Search for the cell housing the specified text and yield its (x, y) center coordinate. 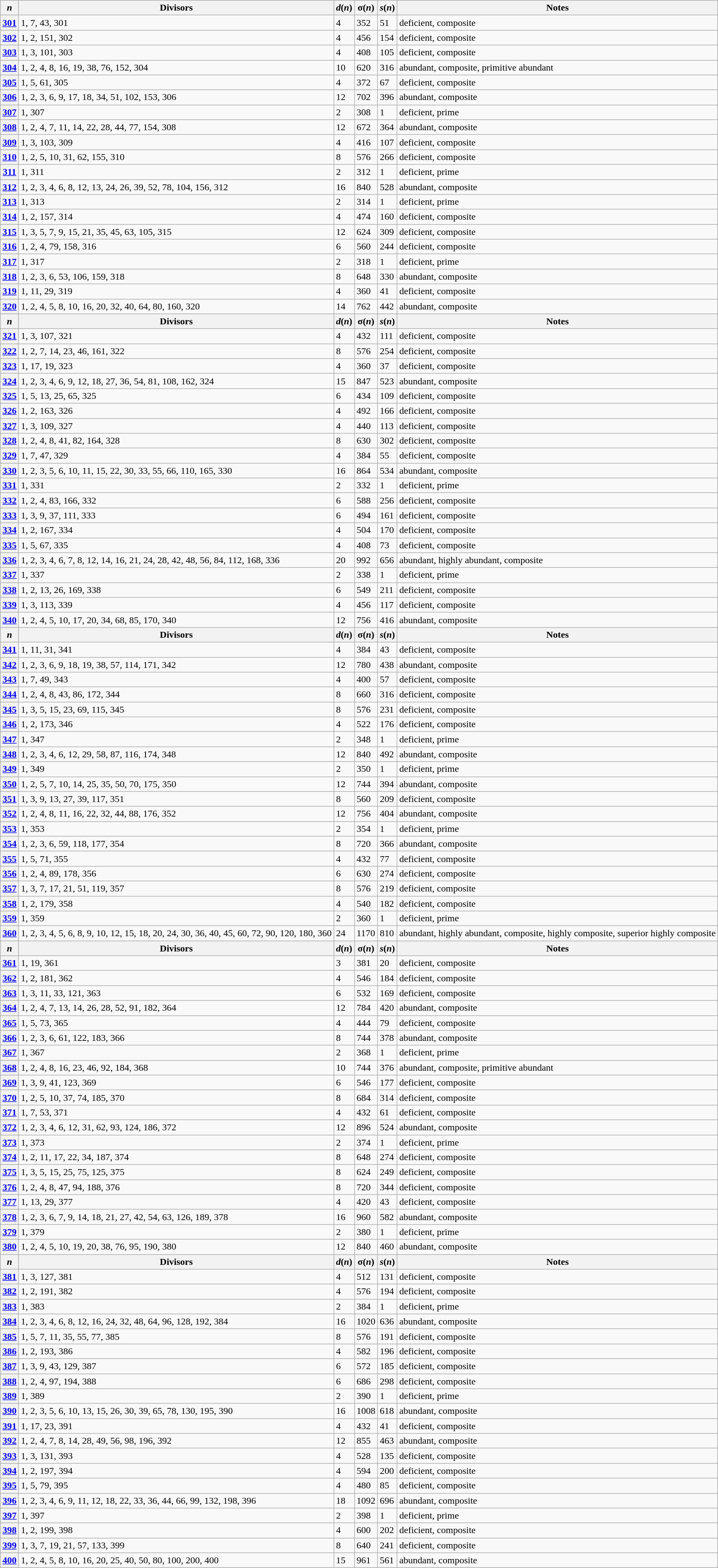
1, 2, 3, 6, 9, 17, 18, 34, 51, 102, 153, 306 (177, 97)
549 (366, 590)
686 (366, 1381)
382 (9, 1292)
323 (9, 366)
532 (366, 993)
1, 2, 4, 8, 16, 23, 46, 92, 184, 368 (177, 1068)
1, 2, 191, 382 (177, 1292)
1, 2, 7, 14, 23, 46, 161, 322 (177, 351)
37 (387, 366)
67 (387, 82)
1, 2, 4, 5, 8, 10, 16, 20, 32, 40, 64, 80, 160, 320 (177, 306)
762 (366, 306)
1, 2, 3, 4, 5, 6, 8, 9, 10, 12, 15, 18, 20, 24, 30, 36, 40, 45, 60, 72, 90, 120, 180, 360 (177, 933)
244 (387, 247)
219 (387, 888)
322 (9, 351)
367 (9, 1053)
310 (9, 157)
1, 3, 7, 17, 21, 51, 119, 357 (177, 888)
209 (387, 799)
177 (387, 1082)
365 (9, 1023)
369 (9, 1082)
1008 (366, 1411)
111 (387, 336)
404 (387, 814)
1, 2, 4, 5, 10, 17, 20, 34, 68, 85, 170, 340 (177, 620)
1, 2, 3, 6, 59, 118, 177, 354 (177, 844)
383 (9, 1306)
1, 17, 23, 391 (177, 1426)
1, 2, 4, 8, 43, 86, 172, 344 (177, 695)
780 (366, 665)
672 (366, 127)
810 (387, 933)
1, 3, 5, 7, 9, 15, 21, 35, 45, 63, 105, 315 (177, 232)
182 (387, 903)
540 (366, 903)
1, 5, 67, 335 (177, 545)
534 (387, 471)
321 (9, 336)
79 (387, 1023)
444 (366, 1023)
1, 2, 4, 97, 194, 388 (177, 1381)
305 (9, 82)
266 (387, 157)
1, 353 (177, 829)
334 (9, 530)
1, 2, 4, 7, 8, 14, 28, 49, 56, 98, 196, 392 (177, 1441)
1, 349 (177, 769)
24 (344, 933)
1, 397 (177, 1515)
440 (366, 426)
375 (9, 1172)
355 (9, 859)
1, 5, 61, 305 (177, 82)
311 (9, 172)
1, 3, 9, 43, 129, 387 (177, 1366)
389 (9, 1396)
349 (9, 769)
1, 2, 3, 6, 61, 122, 183, 366 (177, 1038)
1, 2, 4, 89, 178, 356 (177, 873)
397 (9, 1515)
588 (366, 500)
340 (9, 620)
1170 (366, 933)
1, 7, 53, 371 (177, 1112)
313 (9, 202)
1, 3, 9, 13, 27, 39, 117, 351 (177, 799)
356 (9, 873)
1, 3, 101, 303 (177, 53)
1, 3, 107, 321 (177, 336)
1, 337 (177, 575)
331 (9, 486)
387 (9, 1366)
438 (387, 665)
327 (9, 426)
135 (387, 1456)
1, 2, 4, 83, 166, 332 (177, 500)
1, 2, 4, 79, 158, 316 (177, 247)
1, 2, 167, 334 (177, 530)
357 (9, 888)
1, 2, 173, 346 (177, 724)
442 (387, 306)
784 (366, 1008)
298 (387, 1381)
1, 2, 5, 7, 10, 14, 25, 35, 50, 70, 175, 350 (177, 784)
169 (387, 993)
1, 5, 7, 11, 35, 55, 77, 385 (177, 1336)
1, 5, 79, 395 (177, 1486)
170 (387, 530)
660 (366, 695)
1, 5, 13, 25, 65, 325 (177, 396)
319 (9, 291)
388 (9, 1381)
254 (387, 351)
184 (387, 978)
1, 2, 4, 7, 13, 14, 26, 28, 52, 91, 182, 364 (177, 1008)
335 (9, 545)
1, 2, 157, 314 (177, 217)
1, 3, 7, 19, 21, 57, 133, 399 (177, 1545)
1, 311 (177, 172)
333 (9, 515)
1, 2, 3, 5, 6, 10, 11, 15, 22, 30, 33, 55, 66, 110, 165, 330 (177, 471)
1, 2, 3, 6, 53, 106, 159, 318 (177, 276)
1, 389 (177, 1396)
161 (387, 515)
317 (9, 262)
618 (387, 1411)
85 (387, 1486)
1, 2, 199, 398 (177, 1530)
1, 2, 197, 394 (177, 1471)
211 (387, 590)
1, 13, 29, 377 (177, 1202)
1, 331 (177, 486)
1, 3, 5, 15, 23, 69, 115, 345 (177, 709)
196 (387, 1351)
594 (366, 1471)
393 (9, 1456)
620 (366, 67)
160 (387, 217)
395 (9, 1486)
353 (9, 829)
329 (9, 456)
1, 17, 19, 323 (177, 366)
1, 2, 4, 7, 11, 14, 22, 28, 44, 77, 154, 308 (177, 127)
377 (9, 1202)
385 (9, 1336)
896 (366, 1127)
1, 19, 361 (177, 963)
109 (387, 396)
1, 307 (177, 112)
131 (387, 1277)
362 (9, 978)
358 (9, 903)
73 (387, 545)
480 (366, 1486)
345 (9, 709)
1092 (366, 1501)
392 (9, 1441)
1, 5, 71, 355 (177, 859)
315 (9, 232)
1, 2, 13, 26, 169, 338 (177, 590)
1, 2, 3, 4, 6, 12, 29, 58, 87, 116, 174, 348 (177, 754)
abundant, highly abundant, composite (558, 560)
636 (387, 1321)
370 (9, 1097)
61 (387, 1112)
363 (9, 993)
307 (9, 112)
342 (9, 665)
347 (9, 739)
202 (387, 1530)
1, 2, 4, 5, 10, 19, 20, 38, 76, 95, 190, 380 (177, 1247)
504 (366, 530)
117 (387, 605)
339 (9, 605)
1, 5, 73, 365 (177, 1023)
494 (366, 515)
1, 2, 3, 4, 6, 8, 12, 13, 24, 26, 39, 52, 78, 104, 156, 312 (177, 187)
523 (387, 381)
460 (387, 1247)
1, 373 (177, 1142)
55 (387, 456)
341 (9, 649)
303 (9, 53)
3 (344, 963)
386 (9, 1351)
1, 7, 43, 301 (177, 23)
326 (9, 411)
1, 2, 163, 326 (177, 411)
1, 3, 103, 309 (177, 142)
1, 2, 4, 8, 16, 19, 38, 76, 152, 304 (177, 67)
1, 3, 9, 41, 123, 369 (177, 1082)
18 (344, 1501)
1, 3, 109, 327 (177, 426)
600 (366, 1530)
1, 2, 3, 5, 6, 10, 13, 15, 26, 30, 39, 65, 78, 130, 195, 390 (177, 1411)
154 (387, 38)
328 (9, 441)
256 (387, 500)
1, 2, 151, 302 (177, 38)
1, 3, 9, 37, 111, 333 (177, 515)
185 (387, 1366)
1, 2, 4, 8, 41, 82, 164, 328 (177, 441)
320 (9, 306)
51 (387, 23)
1, 2, 4, 8, 11, 16, 22, 32, 44, 88, 176, 352 (177, 814)
1, 2, 3, 6, 7, 9, 14, 18, 21, 27, 42, 54, 63, 126, 189, 378 (177, 1217)
1, 2, 3, 4, 6, 9, 11, 12, 18, 22, 33, 36, 44, 66, 99, 132, 198, 396 (177, 1501)
399 (9, 1545)
640 (366, 1545)
1, 2, 5, 10, 37, 74, 185, 370 (177, 1097)
864 (366, 471)
336 (9, 560)
166 (387, 411)
1, 11, 29, 319 (177, 291)
1, 359 (177, 919)
337 (9, 575)
561 (387, 1560)
524 (387, 1127)
702 (366, 97)
194 (387, 1292)
1, 3, 5, 15, 25, 75, 125, 375 (177, 1172)
371 (9, 1112)
1, 317 (177, 262)
1020 (366, 1321)
1, 379 (177, 1232)
1, 2, 181, 362 (177, 978)
1, 2, 3, 4, 6, 9, 12, 18, 27, 36, 54, 81, 108, 162, 324 (177, 381)
1, 2, 3, 4, 6, 8, 12, 16, 24, 32, 48, 64, 96, 128, 192, 384 (177, 1321)
57 (387, 680)
512 (366, 1277)
1, 2, 11, 17, 22, 34, 187, 374 (177, 1157)
463 (387, 1441)
1, 2, 193, 386 (177, 1351)
992 (366, 560)
306 (9, 97)
1, 383 (177, 1306)
522 (366, 724)
301 (9, 23)
14 (344, 306)
373 (9, 1142)
361 (9, 963)
105 (387, 53)
847 (366, 381)
abundant, highly abundant, composite, highly composite, superior highly composite (558, 933)
572 (366, 1366)
961 (366, 1560)
1, 2, 5, 10, 31, 62, 155, 310 (177, 157)
231 (387, 709)
379 (9, 1232)
1, 2, 3, 4, 6, 7, 8, 12, 14, 16, 21, 24, 28, 42, 48, 56, 84, 112, 168, 336 (177, 560)
200 (387, 1471)
1, 2, 3, 4, 6, 12, 31, 62, 93, 124, 186, 372 (177, 1127)
696 (387, 1501)
1, 7, 47, 329 (177, 456)
351 (9, 799)
343 (9, 680)
1, 3, 11, 33, 121, 363 (177, 993)
1, 2, 4, 5, 8, 10, 16, 20, 25, 40, 50, 80, 100, 200, 400 (177, 1560)
855 (366, 1441)
304 (9, 67)
1, 7, 49, 343 (177, 680)
113 (387, 426)
1, 3, 131, 393 (177, 1456)
1, 3, 127, 381 (177, 1277)
324 (9, 381)
1, 347 (177, 739)
656 (387, 560)
1, 3, 113, 339 (177, 605)
960 (366, 1217)
1, 11, 31, 341 (177, 649)
346 (9, 724)
249 (387, 1172)
1, 2, 179, 358 (177, 903)
191 (387, 1336)
176 (387, 724)
77 (387, 859)
391 (9, 1426)
1, 2, 3, 6, 9, 18, 19, 38, 57, 114, 171, 342 (177, 665)
474 (366, 217)
1, 367 (177, 1053)
1, 313 (177, 202)
359 (9, 919)
241 (387, 1545)
107 (387, 142)
434 (366, 396)
325 (9, 396)
684 (366, 1097)
1, 2, 4, 8, 47, 94, 188, 376 (177, 1187)
